Provide the [x, y] coordinate of the cell's center where the given text is located.  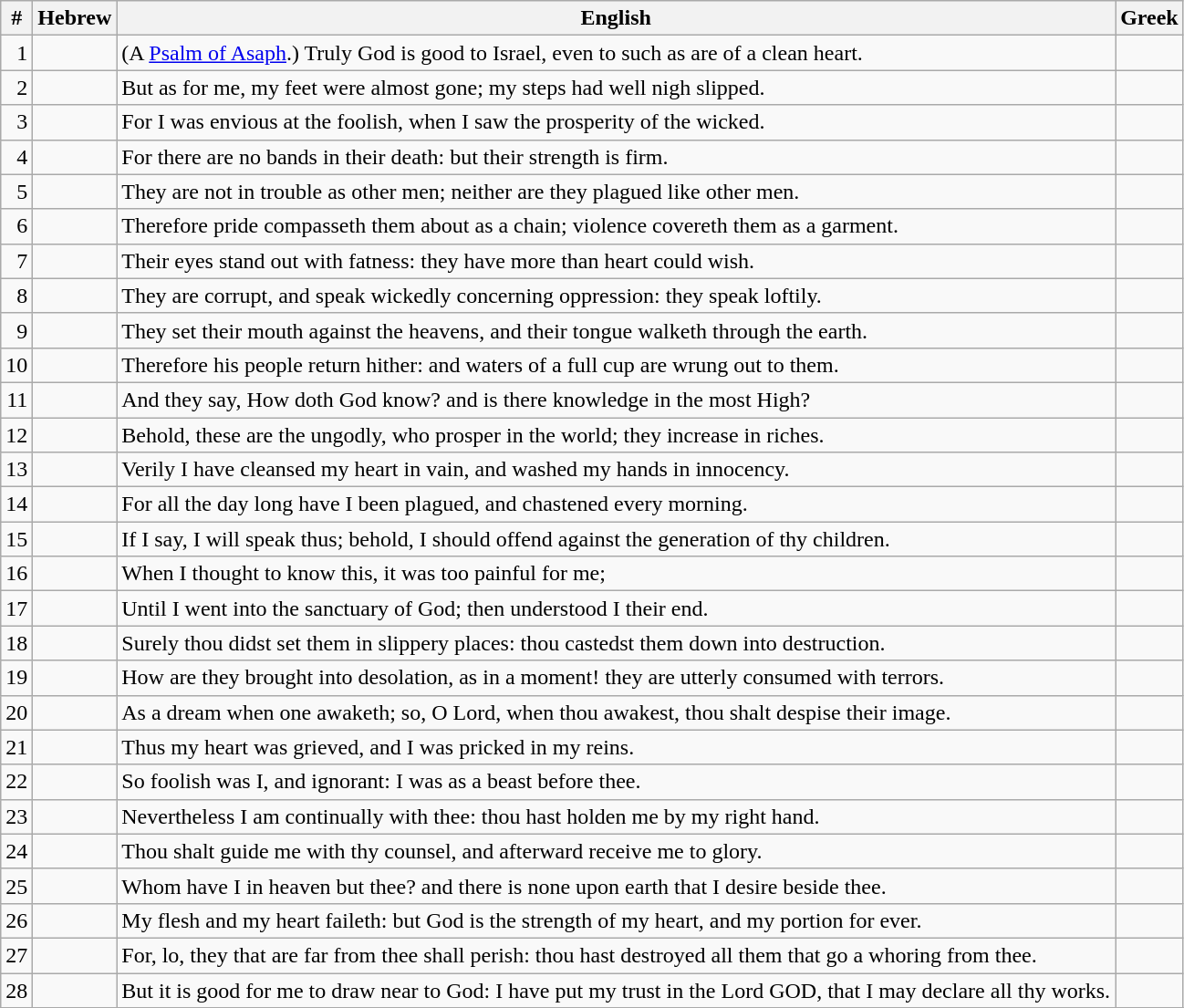
They are not in trouble as other men; neither are they plagued like other men. [617, 192]
Surely thou didst set them in slippery places: thou castedst them down into destruction. [617, 643]
23 [16, 816]
27 [16, 955]
How are they brought into desolation, as in a moment! they are utterly consumed with terrors. [617, 678]
1 [16, 53]
22 [16, 782]
When I thought to know this, it was too painful for me; [617, 574]
24 [16, 851]
# [16, 18]
Nevertheless I am continually with thee: thou hast holden me by my right hand. [617, 816]
11 [16, 400]
16 [16, 574]
15 [16, 539]
Behold, these are the ungodly, who prosper in the world; they increase in riches. [617, 435]
For there are no bands in their death: but their strength is firm. [617, 157]
3 [16, 122]
9 [16, 330]
Therefore his people return hither: and waters of a full cup are wrung out to them. [617, 365]
5 [16, 192]
English [617, 18]
Their eyes stand out with fatness: they have more than heart could wish. [617, 261]
12 [16, 435]
14 [16, 504]
4 [16, 157]
Greek [1149, 18]
For, lo, they that are far from thee shall perish: thou hast destroyed all them that go a whoring from thee. [617, 955]
But it is good for me to draw near to God: I have put my trust in the Lord GOD, that I may declare all thy works. [617, 990]
6 [16, 226]
So foolish was I, and ignorant: I was as a beast before thee. [617, 782]
26 [16, 920]
As a dream when one awaketh; so, O Lord, when thou awakest, thou shalt despise their image. [617, 712]
20 [16, 712]
And they say, How doth God know? and is there knowledge in the most High? [617, 400]
If I say, I will speak thus; behold, I should offend against the generation of thy children. [617, 539]
Therefore pride compasseth them about as a chain; violence covereth them as a garment. [617, 226]
They are corrupt, and speak wickedly concerning oppression: they speak loftily. [617, 296]
25 [16, 886]
13 [16, 470]
Verily I have cleansed my heart in vain, and washed my hands in innocency. [617, 470]
21 [16, 747]
They set their mouth against the heavens, and their tongue walketh through the earth. [617, 330]
7 [16, 261]
Hebrew [75, 18]
Thou shalt guide me with thy counsel, and afterward receive me to glory. [617, 851]
10 [16, 365]
2 [16, 88]
8 [16, 296]
Whom have I in heaven but thee? and there is none upon earth that I desire beside thee. [617, 886]
28 [16, 990]
For I was envious at the foolish, when I saw the prosperity of the wicked. [617, 122]
17 [16, 608]
For all the day long have I been plagued, and chastened every morning. [617, 504]
19 [16, 678]
But as for me, my feet were almost gone; my steps had well nigh slipped. [617, 88]
18 [16, 643]
Until I went into the sanctuary of God; then understood I their end. [617, 608]
My flesh and my heart faileth: but God is the strength of my heart, and my portion for ever. [617, 920]
(A Psalm of Asaph.) Truly God is good to Israel, even to such as are of a clean heart. [617, 53]
Thus my heart was grieved, and I was pricked in my reins. [617, 747]
